For the text-containing cell, return its midpoint in [x, y] coordinate format. 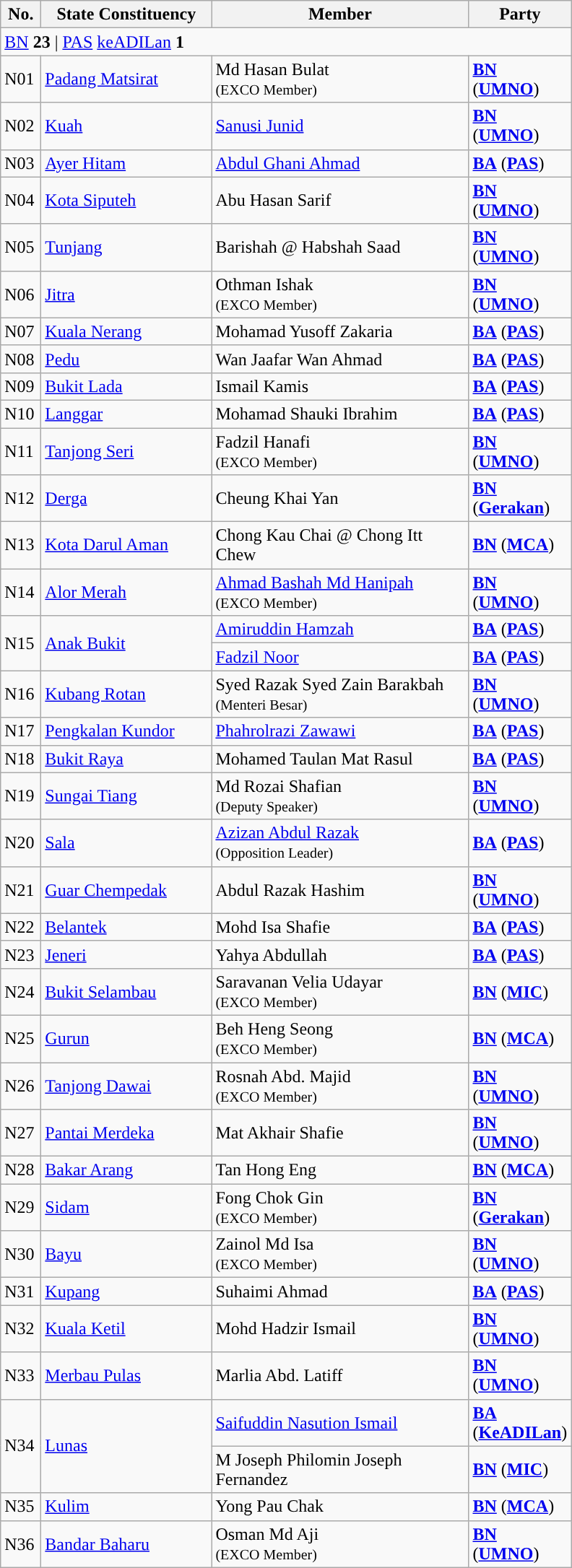
Saravanan Velia Udayar (EXCO Member) [340, 992]
Bayu [126, 1255]
Suhaimi Ahmad [340, 1292]
Merbau Pulas [126, 1376]
Zainol Md Isa (EXCO Member) [340, 1255]
N01 [21, 79]
Bukit Raya [126, 759]
Rosnah Abd. Majid (EXCO Member) [340, 1086]
N09 [21, 386]
N03 [21, 163]
Abdul Ghani Ahmad [340, 163]
Azizan Abdul Razak (Opposition Leader) [340, 843]
Sungai Tiang [126, 796]
Kota Darul Aman [126, 546]
Saifuddin Nasution Ismail [340, 1422]
Phahrolrazi Zawawi [340, 731]
N19 [21, 796]
N35 [21, 1507]
Belantek [126, 927]
Osman Md Aji (EXCO Member) [340, 1543]
Mat Akhair Shafie [340, 1133]
N32 [21, 1328]
Alor Merah [126, 592]
Md Rozai Shafian (Deputy Speaker) [340, 796]
Padang Matsirat [126, 79]
Lunas [126, 1446]
N23 [21, 954]
Syed Razak Syed Zain Barakbah (Menteri Besar) [340, 694]
N36 [21, 1543]
Gurun [126, 1038]
Othman Ishak (EXCO Member) [340, 295]
Fadzil Hanafi (EXCO Member) [340, 450]
N15 [21, 643]
N04 [21, 201]
N11 [21, 450]
Langgar [126, 414]
N18 [21, 759]
Bandar Baharu [126, 1543]
N24 [21, 992]
Bukit Selambau [126, 992]
Tanjong Dawai [126, 1086]
State Constituency [126, 14]
Md Hasan Bulat (EXCO Member) [340, 79]
Sanusi Junid [340, 126]
N16 [21, 694]
N33 [21, 1376]
Fadzil Noor [340, 657]
Pantai Merdeka [126, 1133]
Beh Heng Seong (EXCO Member) [340, 1038]
Pengkalan Kundor [126, 731]
Ayer Hitam [126, 163]
Kulim [126, 1507]
Abu Hasan Sarif [340, 201]
Yahya Abdullah [340, 954]
Amiruddin Hamzah [340, 630]
Mohd Isa Shafie [340, 927]
Wan Jaafar Wan Ahmad [340, 359]
Derga [126, 498]
Barishah @ Habshah Saad [340, 247]
Mohamad Shauki Ibrahim [340, 414]
Kubang Rotan [126, 694]
N22 [21, 927]
Bukit Lada [126, 386]
Kupang [126, 1292]
Tunjang [126, 247]
M Joseph Philomin Joseph Fernandez [340, 1470]
N29 [21, 1207]
N07 [21, 331]
Guar Chempedak [126, 889]
N13 [21, 546]
N12 [21, 498]
N27 [21, 1133]
Kuala Ketil [126, 1328]
No. [21, 14]
Kuala Nerang [126, 331]
N10 [21, 414]
N34 [21, 1446]
N26 [21, 1086]
Pedu [126, 359]
N21 [21, 889]
N28 [21, 1170]
Marlia Abd. Latiff [340, 1376]
Sidam [126, 1207]
Cheung Khai Yan [340, 498]
BN 23 | PAS keADILan 1 [286, 42]
Party [520, 14]
Sala [126, 843]
Bakar Arang [126, 1170]
Anak Bukit [126, 643]
Mohamed Taulan Mat Rasul [340, 759]
Kota Siputeh [126, 201]
Jitra [126, 295]
N14 [21, 592]
Chong Kau Chai @ Chong Itt Chew [340, 546]
Tan Hong Eng [340, 1170]
Jeneri [126, 954]
N31 [21, 1292]
N05 [21, 247]
N06 [21, 295]
Kuah [126, 126]
N02 [21, 126]
N20 [21, 843]
Ahmad Bashah Md Hanipah (EXCO Member) [340, 592]
N08 [21, 359]
Yong Pau Chak [340, 1507]
N17 [21, 731]
Mohamad Yusoff Zakaria [340, 331]
N30 [21, 1255]
N25 [21, 1038]
Ismail Kamis [340, 386]
Mohd Hadzir Ismail [340, 1328]
Abdul Razak Hashim [340, 889]
Fong Chok Gin (EXCO Member) [340, 1207]
Tanjong Seri [126, 450]
Member [340, 14]
BA (KeADILan) [520, 1422]
